Determine the (X, Y) coordinate at the center of the cell enclosing the given text.  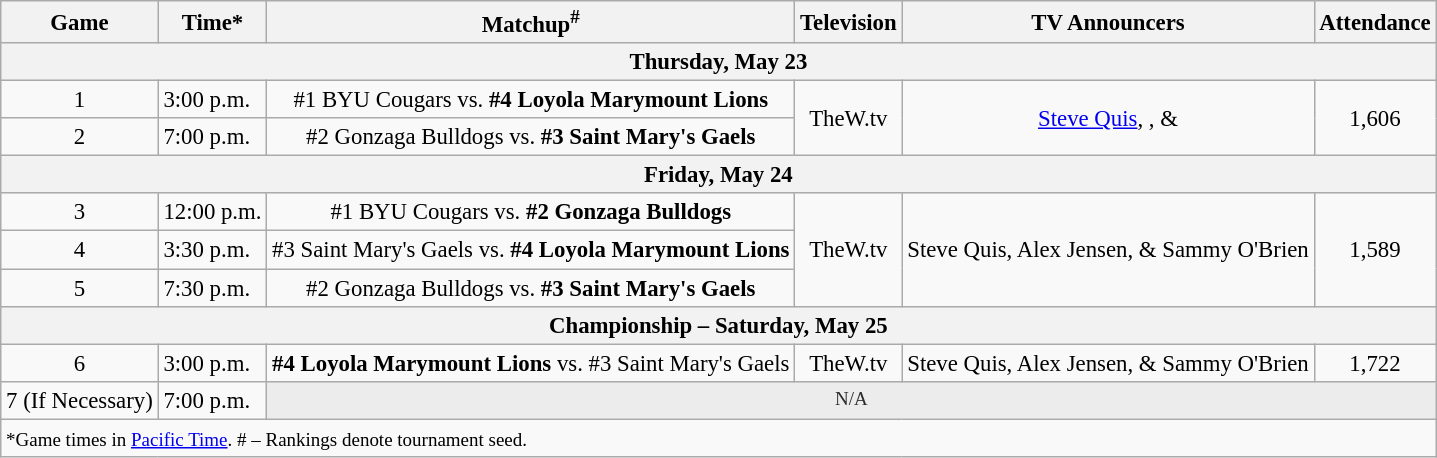
3:30 p.m. (212, 250)
*Game times in Pacific Time. # – Rankings denote tournament seed. (718, 438)
#1 BYU Cougars vs. #4 Loyola Marymount Lions (531, 100)
1,589 (1375, 250)
6 (80, 363)
7:30 p.m. (212, 288)
Matchup# (531, 22)
Championship – Saturday, May 25 (718, 325)
1,606 (1375, 118)
3 (80, 213)
Time* (212, 22)
Thursday, May 23 (718, 62)
Friday, May 24 (718, 175)
#4 Loyola Marymount Lions vs. #3 Saint Mary's Gaels (531, 363)
7 (If Necessary) (80, 400)
#1 BYU Cougars vs. #2 Gonzaga Bulldogs (531, 213)
Game (80, 22)
5 (80, 288)
TV Announcers (1108, 22)
2 (80, 137)
1 (80, 100)
4 (80, 250)
Attendance (1375, 22)
Steve Quis, , & (1108, 118)
N/A (852, 400)
12:00 p.m. (212, 213)
1,722 (1375, 363)
#3 Saint Mary's Gaels vs. #4 Loyola Marymount Lions (531, 250)
Television (848, 22)
